For the text-containing cell, return its midpoint in [x, y] coordinate format. 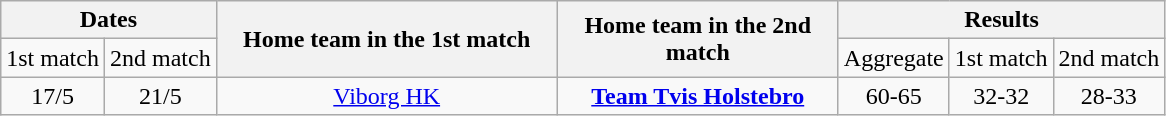
17/5 [53, 96]
28-33 [1109, 96]
60-65 [894, 96]
Results [1001, 20]
21/5 [160, 96]
Home team in the 1st match [386, 39]
Team Tvis Holstebro [698, 96]
Dates [108, 20]
Aggregate [894, 58]
32-32 [1001, 96]
Home team in the 2nd match [698, 39]
Viborg HK [386, 96]
